From the cell containing the given text, extract its center point as (x, y) coordinate. 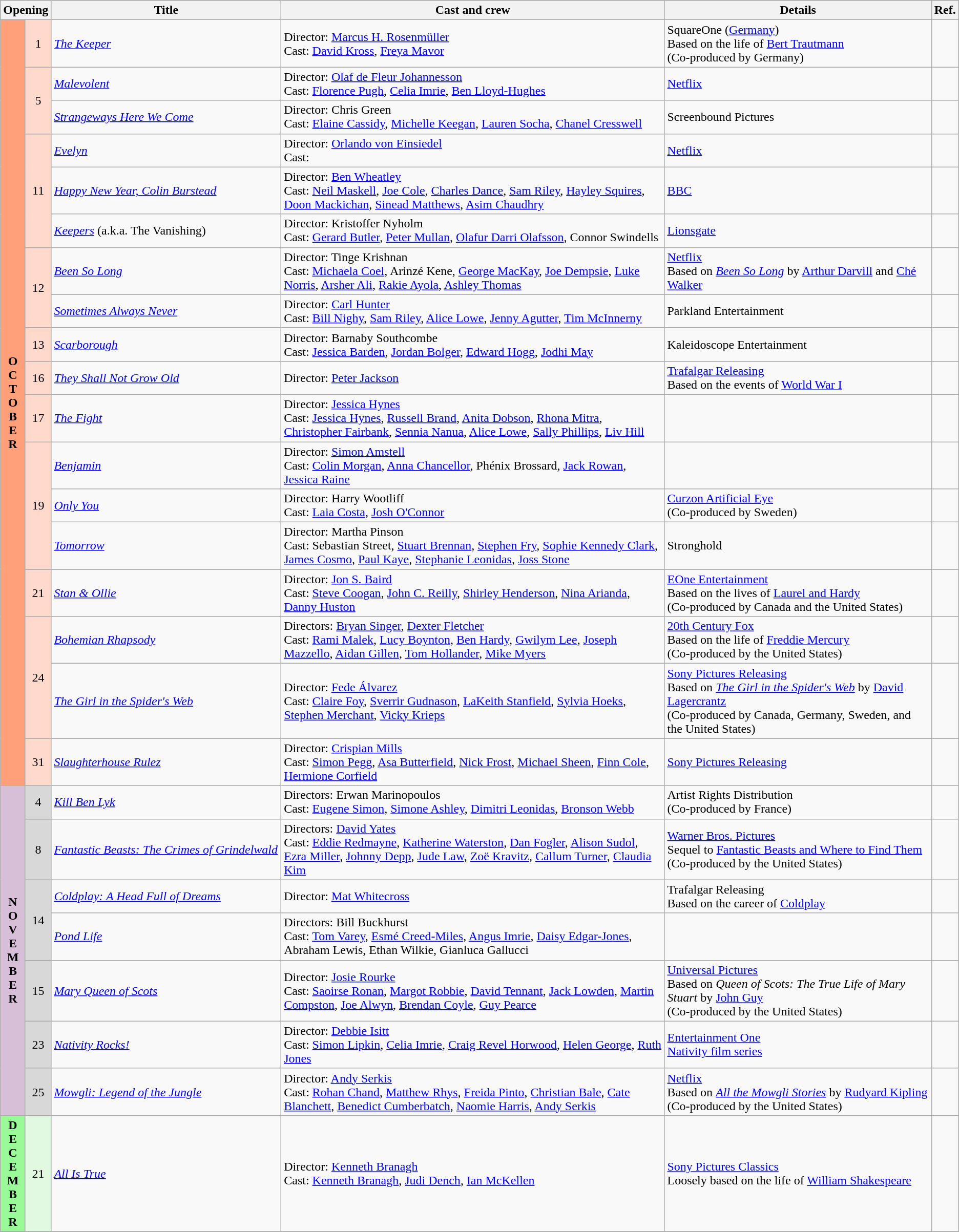
Directors: Erwan Marinopoulos Cast: Eugene Simon, Simone Ashley, Dimitri Leonidas, Bronson Webb (473, 802)
Director: Fede Álvarez Cast: Claire Foy, Sverrir Gudnason, LaKeith Stanfield, Sylvia Hoeks, Stephen Merchant, Vicky Krieps (473, 701)
Only You (166, 506)
Been So Long (166, 271)
BBC (798, 190)
Directors: Bill Buckhurst Cast: Tom Varey, Esmé Creed-Miles, Angus Imrie, Daisy Edgar-Jones, Abraham Lewis, Ethan Wilkie, Gianluca Gallucci (473, 937)
Mary Queen of Scots (166, 990)
Lionsgate (798, 230)
Director: Marcus H. Rosenmüller Cast: David Kross, Freya Mavor (473, 44)
Director: Orlando von Einsiedel Cast: (473, 151)
Universal Pictures Based on Queen of Scots: The True Life of Mary Stuart by John Guy (Co-produced by the United States) (798, 990)
OCTOBER (13, 402)
Happy New Year, Colin Burstead (166, 190)
Director: Crispian Mills Cast: Simon Pegg, Asa Butterfield, Nick Frost, Michael Sheen, Finn Cole, Hermione Corfield (473, 762)
Cast and crew (473, 10)
14 (38, 920)
23 (38, 1045)
The Keeper (166, 44)
Mowgli: Legend of the Jungle (166, 1092)
Warner Bros. Pictures Sequel to Fantastic Beasts and Where to Find Them (Co-produced by the United States) (798, 849)
Parkland Entertainment (798, 311)
24 (38, 677)
Director: Carl Hunter Cast: Bill Nighy, Sam Riley, Alice Lowe, Jenny Agutter, Tim McInnerny (473, 311)
20th Century Fox Based on the life of Freddie Mercury (Co-produced by the United States) (798, 640)
Director: Tinge Krishnan Cast: Michaela Coel, Arinzé Kene, George MacKay, Joe Dempsie, Luke Norris, Arsher Ali, Rakie Ayola, Ashley Thomas (473, 271)
Sony Pictures Releasing Based on The Girl in the Spider's Web by David Lagercrantz (Co-produced by Canada, Germany, Sweden, and the United States) (798, 701)
The Fight (166, 418)
Entertainment One Nativity film series (798, 1045)
Sony Pictures Classics Loosely based on the life of William Shakespeare (798, 1174)
Malevolent (166, 84)
Stan & Ollie (166, 593)
Trafalgar Releasing Based on the events of World War I (798, 378)
Coldplay: A Head Full of Dreams (166, 896)
Bohemian Rhapsody (166, 640)
Details (798, 10)
19 (38, 505)
Netflix Based on Been So Long by Arthur Darvill and Ché Walker (798, 271)
5 (38, 100)
Keepers (a.k.a. The Vanishing) (166, 230)
Curzon Artificial Eye (Co-produced by Sweden) (798, 506)
Artist Rights Distribution (Co-produced by France) (798, 802)
Director: Peter Jackson (473, 378)
Opening (26, 10)
Title (166, 10)
Director: Harry Wootliff Cast: Laia Costa, Josh O'Connor (473, 506)
Netflix Based on All the Mowgli Stories by Rudyard Kipling (Co-produced by the United States) (798, 1092)
Pond Life (166, 937)
Director: Ben Wheatley Cast: Neil Maskell, Joe Cole, Charles Dance, Sam Riley, Hayley Squires, Doon Mackichan, Sinead Matthews, Asim Chaudhry (473, 190)
4 (38, 802)
16 (38, 378)
Director: Simon Amstell Cast: Colin Morgan, Anna Chancellor, Phénix Brossard, Jack Rowan, Jessica Raine (473, 465)
Tomorrow (166, 546)
17 (38, 418)
Sometimes Always Never (166, 311)
Kill Ben Lyk (166, 802)
SquareOne (Germany) Based on the life of Bert Trautmann (Co-produced by Germany) (798, 44)
The Girl in the Spider's Web (166, 701)
11 (38, 190)
Fantastic Beasts: The Crimes of Grindelwald (166, 849)
Screenbound Pictures (798, 117)
Director: Andy Serkis Cast: Rohan Chand, Matthew Rhys, Freida Pinto, Christian Bale, Cate Blanchett, Benedict Cumberbatch, Naomie Harris, Andy Serkis (473, 1092)
Kaleidoscope Entertainment (798, 344)
8 (38, 849)
They Shall Not Grow Old (166, 378)
13 (38, 344)
All Is True (166, 1174)
31 (38, 762)
25 (38, 1092)
Director: Barnaby Southcombe Cast: Jessica Barden, Jordan Bolger, Edward Hogg, Jodhi May (473, 344)
Director: Debbie Isitt Cast: Simon Lipkin, Celia Imrie, Craig Revel Horwood, Helen George, Ruth Jones (473, 1045)
1 (38, 44)
Director: Mat Whitecross (473, 896)
Director: Olaf de Fleur Johannesson Cast: Florence Pugh, Celia Imrie, Ben Lloyd-Hughes (473, 84)
Trafalgar Releasing Based on the career of Coldplay (798, 896)
Strangeways Here We Come (166, 117)
15 (38, 990)
Director: Chris Green Cast: Elaine Cassidy, Michelle Keegan, Lauren Socha, Chanel Cresswell (473, 117)
Director: Jon S. Baird Cast: Steve Coogan, John C. Reilly, Shirley Henderson, Nina Arianda, Danny Huston (473, 593)
Director: Josie Rourke Cast: Saoirse Ronan, Margot Robbie, David Tennant, Jack Lowden, Martin Compston, Joe Alwyn, Brendan Coyle, Guy Pearce (473, 990)
NOVEMBER (13, 950)
Benjamin (166, 465)
Ref. (945, 10)
12 (38, 288)
Director: Kristoffer Nyholm Cast: Gerard Butler, Peter Mullan, Olafur Darri Olafsson, Connor Swindells (473, 230)
Evelyn (166, 151)
Nativity Rocks! (166, 1045)
Sony Pictures Releasing (798, 762)
DECEMBER (13, 1174)
Director: Kenneth Branagh Cast: Kenneth Branagh, Judi Dench, Ian McKellen (473, 1174)
Slaughterhouse Rulez (166, 762)
Scarborough (166, 344)
Stronghold (798, 546)
EOne Entertainment Based on the lives of Laurel and Hardy (Co-produced by Canada and the United States) (798, 593)
